Determine the (x, y) coordinate at the center of the cell enclosing the given text.  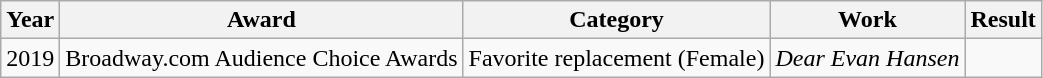
Broadway.com Audience Choice Awards (262, 58)
Year (30, 20)
Dear Evan Hansen (868, 58)
Work (868, 20)
2019 (30, 58)
Category (616, 20)
Result (1003, 20)
Favorite replacement (Female) (616, 58)
Award (262, 20)
